Capture the cell that displays the provided text and extract its (X, Y) central coordinate. 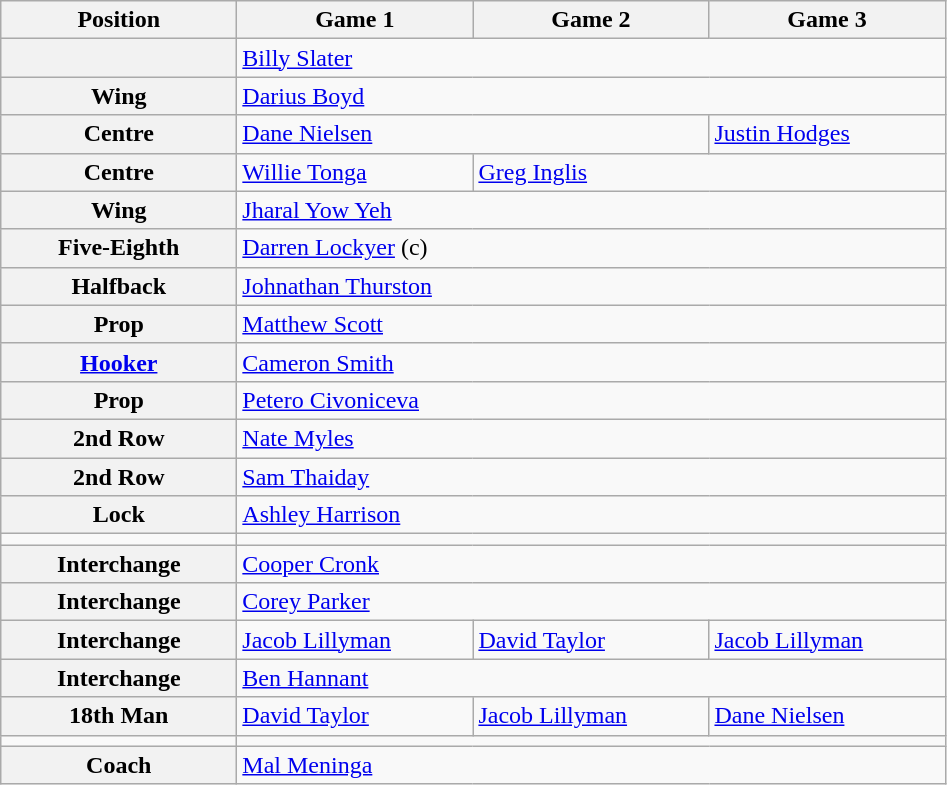
Cooper Cronk (591, 564)
Greg Inglis (709, 172)
Johnathan Thurston (591, 286)
Five-Eighth (119, 248)
Position (119, 20)
Billy Slater (591, 58)
Game 2 (591, 20)
Darius Boyd (591, 96)
Mal Meninga (591, 765)
Willie Tonga (355, 172)
Hooker (119, 362)
Nate Myles (591, 438)
Darren Lockyer (c) (591, 248)
Game 1 (355, 20)
Petero Civoniceva (591, 400)
18th Man (119, 716)
Cameron Smith (591, 362)
Corey Parker (591, 602)
Halfback (119, 286)
Lock (119, 515)
Game 3 (827, 20)
Ben Hannant (591, 678)
Coach (119, 765)
Sam Thaiday (591, 477)
Jharal Yow Yeh (591, 210)
Ashley Harrison (591, 515)
Matthew Scott (591, 324)
Justin Hodges (827, 134)
